Return the (x, y) coordinate for the center point of the cell that contains the specified text.  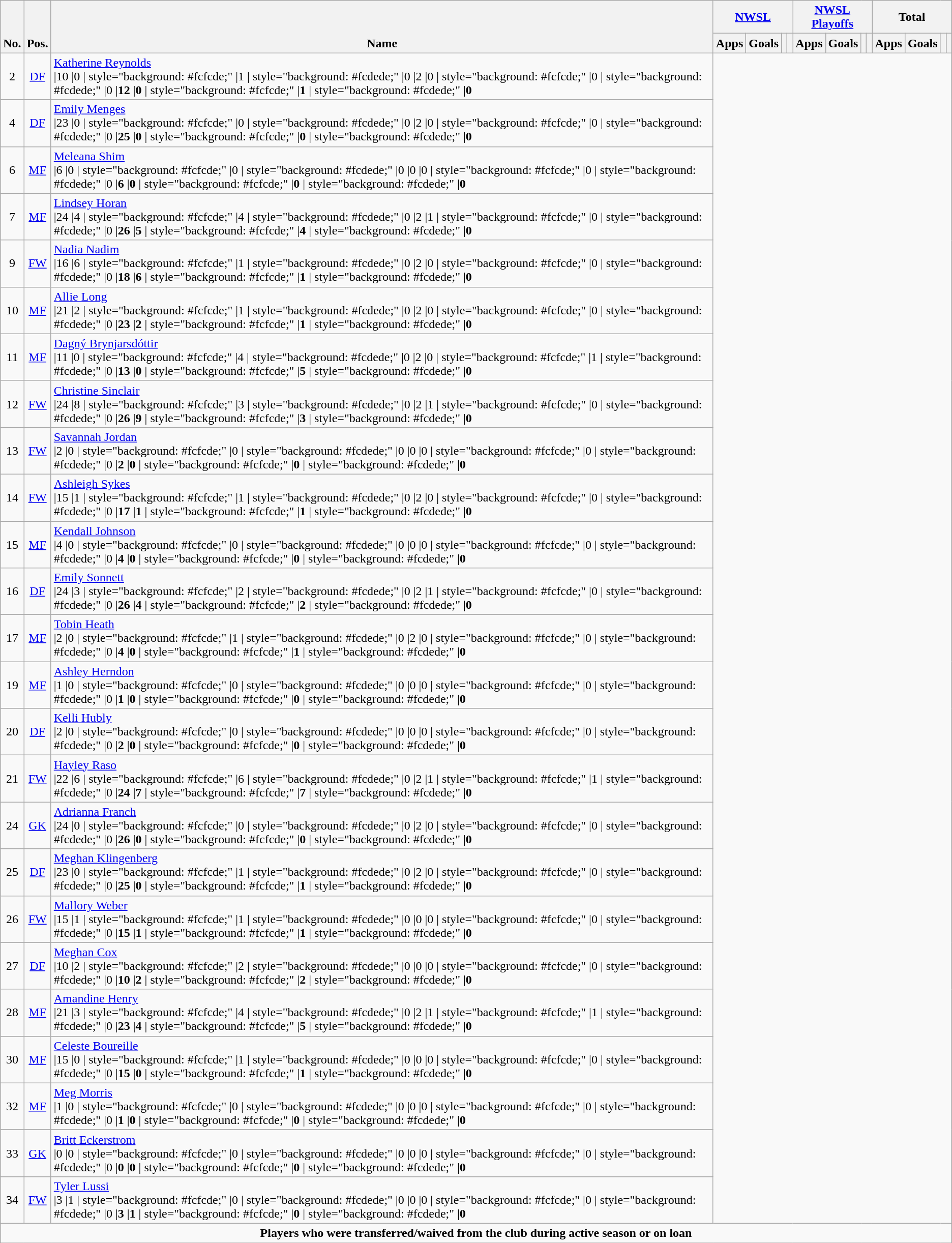
15 (12, 544)
21 (12, 779)
NWSL (753, 17)
20 (12, 732)
27 (12, 966)
7 (12, 217)
Name (382, 26)
34 (12, 1200)
26 (12, 919)
28 (12, 1013)
Pos. (38, 26)
11 (12, 357)
2 (12, 76)
14 (12, 497)
32 (12, 1106)
10 (12, 310)
12 (12, 404)
24 (12, 825)
33 (12, 1153)
17 (12, 638)
No. (12, 26)
NWSL Playoffs (832, 17)
25 (12, 872)
6 (12, 170)
4 (12, 123)
Players who were transferred/waived from the club during active season or on loan (476, 1233)
16 (12, 591)
19 (12, 685)
Total (912, 17)
13 (12, 451)
9 (12, 263)
30 (12, 1059)
